Search for the cell housing the specified text and yield its (X, Y) center coordinate. 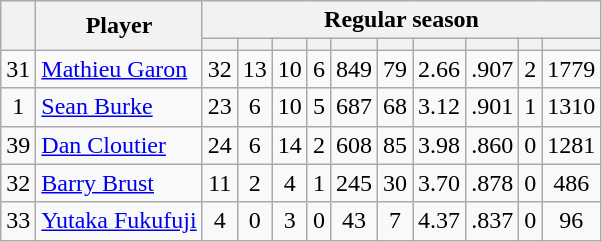
68 (396, 107)
5 (318, 107)
11 (220, 183)
1779 (572, 69)
13 (254, 69)
849 (354, 69)
4.37 (440, 221)
.860 (492, 145)
Mathieu Garon (119, 69)
3.70 (440, 183)
30 (396, 183)
1310 (572, 107)
3.98 (440, 145)
43 (354, 221)
486 (572, 183)
1281 (572, 145)
23 (220, 107)
.901 (492, 107)
7 (396, 221)
24 (220, 145)
Sean Burke (119, 107)
31 (18, 69)
Dan Cloutier (119, 145)
687 (354, 107)
79 (396, 69)
3 (290, 221)
608 (354, 145)
.907 (492, 69)
96 (572, 221)
33 (18, 221)
2.66 (440, 69)
245 (354, 183)
3.12 (440, 107)
39 (18, 145)
.837 (492, 221)
Yutaka Fukufuji (119, 221)
.878 (492, 183)
Regular season (402, 20)
14 (290, 145)
Player (119, 26)
85 (396, 145)
Barry Brust (119, 183)
